Search for the cell housing the specified text and yield its (X, Y) center coordinate. 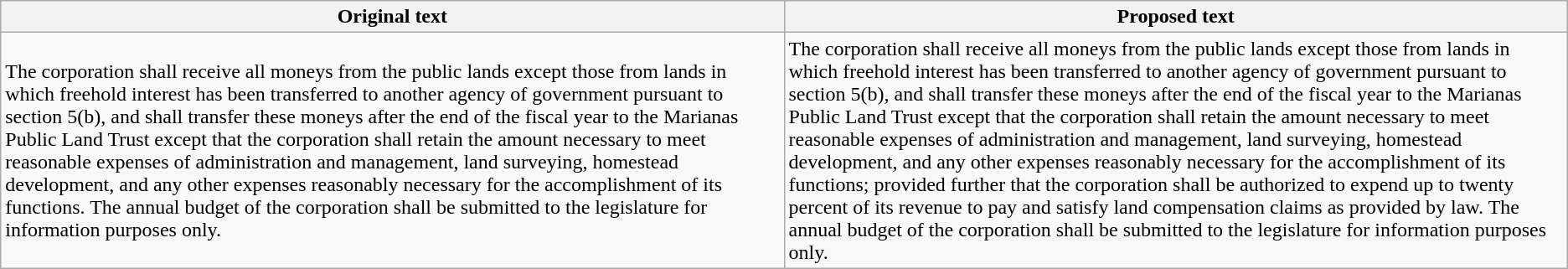
Proposed text (1176, 17)
Original text (392, 17)
